Return the [x, y] coordinate for the center point of the cell that contains the specified text.  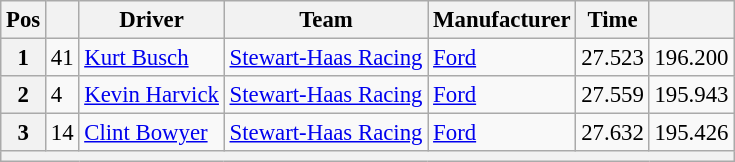
41 [62, 58]
Team [326, 20]
Kurt Busch [152, 58]
2 [24, 95]
14 [62, 133]
195.943 [692, 95]
4 [62, 95]
Manufacturer [502, 20]
Pos [24, 20]
196.200 [692, 58]
Kevin Harvick [152, 95]
3 [24, 133]
Driver [152, 20]
1 [24, 58]
195.426 [692, 133]
27.559 [612, 95]
27.523 [612, 58]
Time [612, 20]
Clint Bowyer [152, 133]
27.632 [612, 133]
